Provide the [x, y] coordinate of the cell's center where the given text is located.  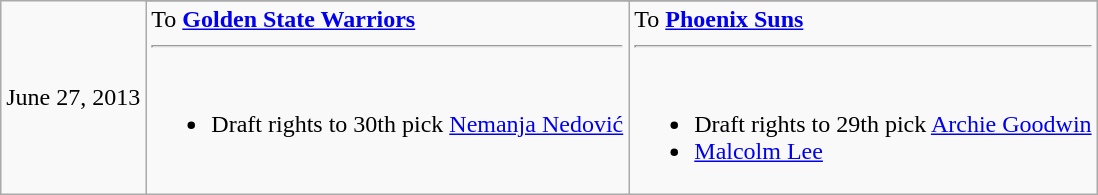
To Phoenix SunsDraft rights to 29th pick Archie GoodwinMalcolm Lee [863, 98]
June 27, 2013 [74, 98]
To Golden State WarriorsDraft rights to 30th pick Nemanja Nedović [388, 98]
